Return (x, y) of the center of cell containing provided text 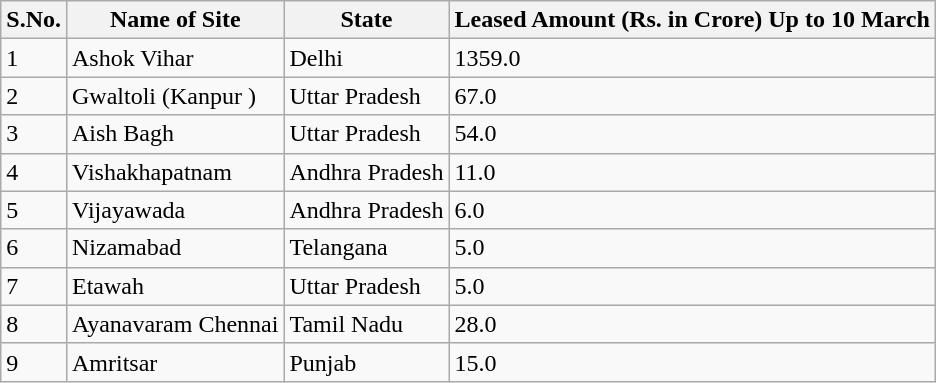
3 (34, 134)
Nizamabad (174, 248)
Etawah (174, 286)
11.0 (692, 172)
6.0 (692, 210)
Name of Site (174, 20)
4 (34, 172)
Gwaltoli (Kanpur ) (174, 96)
Ashok Vihar (174, 58)
54.0 (692, 134)
67.0 (692, 96)
8 (34, 324)
Tamil Nadu (366, 324)
Vishakhapatnam (174, 172)
9 (34, 362)
Vijayawada (174, 210)
28.0 (692, 324)
15.0 (692, 362)
Delhi (366, 58)
Leased Amount (Rs. in Crore) Up to 10 March (692, 20)
State (366, 20)
5 (34, 210)
1 (34, 58)
Aish Bagh (174, 134)
Telangana (366, 248)
1359.0 (692, 58)
7 (34, 286)
Punjab (366, 362)
Ayanavaram Chennai (174, 324)
6 (34, 248)
2 (34, 96)
Amritsar (174, 362)
S.No. (34, 20)
